Determine the (x, y) coordinate at the center of the cell enclosing the given text.  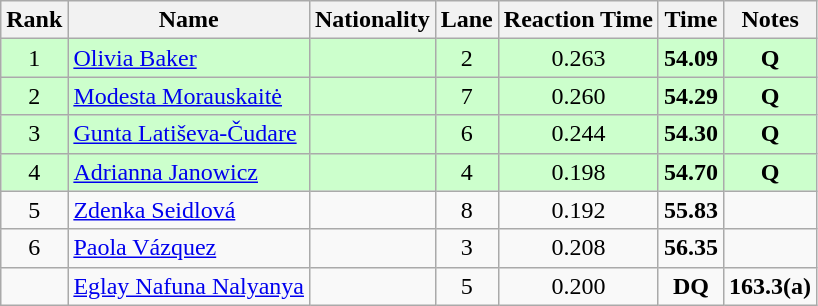
0.208 (578, 248)
Gunta Latiševa-Čudare (189, 134)
0.260 (578, 96)
0.200 (578, 286)
Time (690, 20)
DQ (690, 286)
55.83 (690, 210)
54.29 (690, 96)
0.198 (578, 172)
Name (189, 20)
Notes (770, 20)
Adrianna Janowicz (189, 172)
Modesta Morauskaitė (189, 96)
Olivia Baker (189, 58)
Paola Vázquez (189, 248)
0.263 (578, 58)
54.70 (690, 172)
8 (466, 210)
1 (34, 58)
163.3(a) (770, 286)
Nationality (372, 20)
Eglay Nafuna Nalyanya (189, 286)
7 (466, 96)
Reaction Time (578, 20)
56.35 (690, 248)
54.09 (690, 58)
0.192 (578, 210)
Lane (466, 20)
54.30 (690, 134)
0.244 (578, 134)
Zdenka Seidlová (189, 210)
Rank (34, 20)
